Detect which cell encompasses the target text, then output its (x, y) center coordinate. 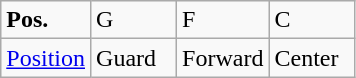
Center (312, 58)
Position (46, 58)
C (312, 20)
G (134, 20)
F (223, 20)
Forward (223, 58)
Pos. (46, 20)
Guard (134, 58)
